Determine the [X, Y] coordinate at the center of the cell enclosing the given text.  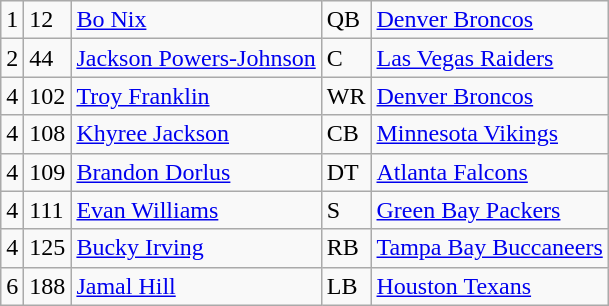
109 [48, 172]
Jackson Powers-Johnson [196, 58]
188 [48, 286]
6 [12, 286]
CB [346, 134]
Houston Texans [490, 286]
Tampa Bay Buccaneers [490, 248]
C [346, 58]
Jamal Hill [196, 286]
DT [346, 172]
QB [346, 20]
Troy Franklin [196, 96]
Evan Williams [196, 210]
S [346, 210]
Khyree Jackson [196, 134]
LB [346, 286]
44 [48, 58]
102 [48, 96]
Minnesota Vikings [490, 134]
1 [12, 20]
Bo Nix [196, 20]
Las Vegas Raiders [490, 58]
125 [48, 248]
WR [346, 96]
RB [346, 248]
Atlanta Falcons [490, 172]
Green Bay Packers [490, 210]
Bucky Irving [196, 248]
111 [48, 210]
2 [12, 58]
108 [48, 134]
12 [48, 20]
Brandon Dorlus [196, 172]
